Return the [X, Y] coordinate for the center point of the cell that contains the specified text.  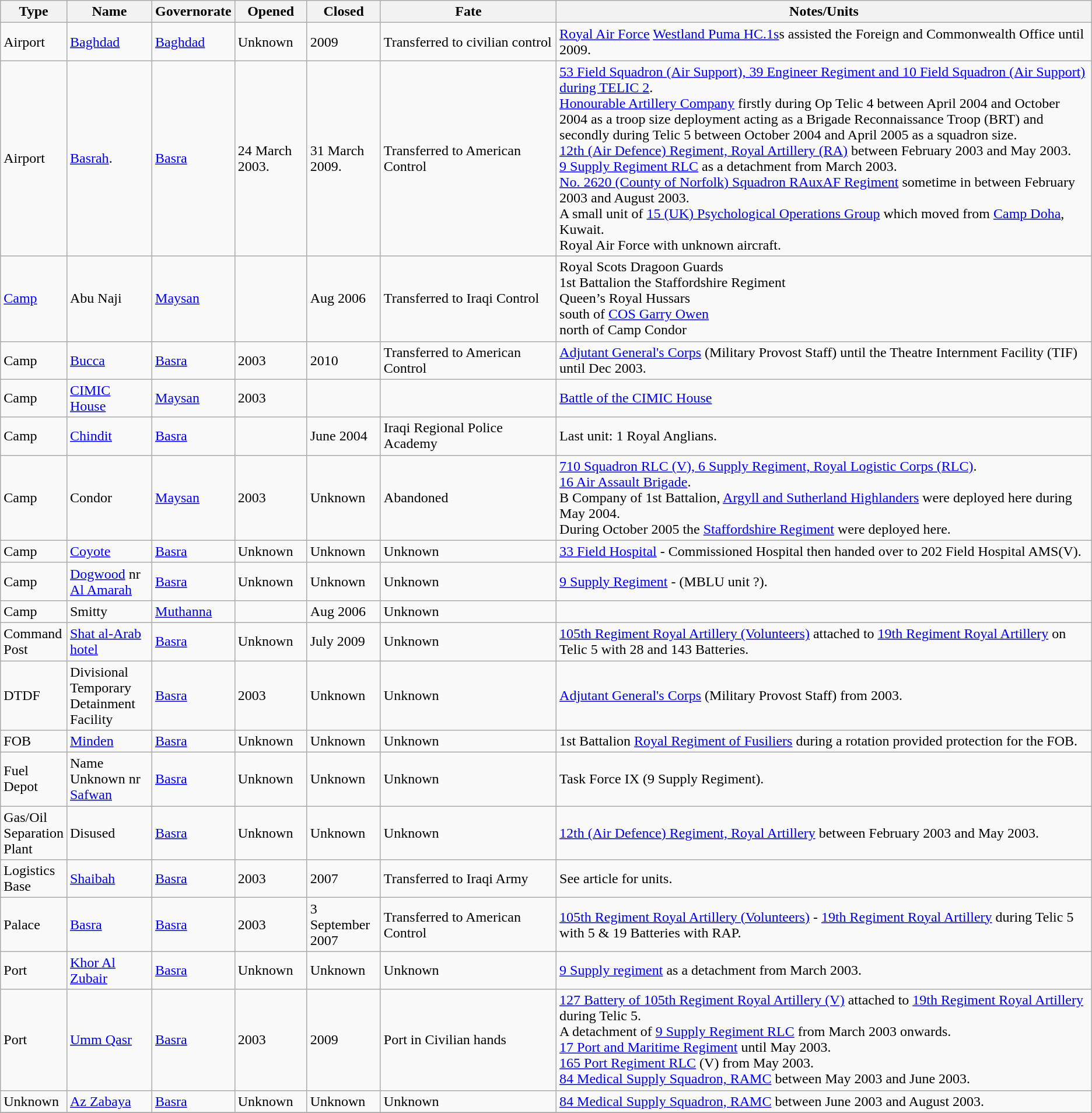
Type [34, 12]
CIMIC House [109, 398]
Royal Air Force Westland Puma HC.1ss assisted the Foreign and Commonwealth Office until 2009. [824, 42]
9 Supply Regiment - (MBLU unit ?). [824, 581]
June 2004 [344, 436]
Palace [34, 925]
Royal Scots Dragoon Guards1st Battalion the Staffordshire RegimentQueen’s Royal Hussars south of COS Garry Owen north of Camp Condor [824, 299]
Gas/Oil Separation Plant [34, 833]
Closed [344, 12]
Opened [271, 12]
See article for units. [824, 878]
Adjutant General's Corps (Military Provost Staff) until the Theatre Internment Facility (TIF) until Dec 2003. [824, 360]
1st Battalion Royal Regiment of Fusiliers during a rotation provided protection for the FOB. [824, 741]
Name [109, 12]
Dogwood nr Al Amarah [109, 581]
Chindit [109, 436]
9 Supply regiment as a detachment from March 2003. [824, 971]
2010 [344, 360]
Khor Al Zubair [109, 971]
Transferred to Iraqi Control [468, 299]
Condor [109, 498]
Fuel Depot [34, 779]
DTDF [34, 695]
Notes/Units [824, 12]
105th Regiment Royal Artillery (Volunteers) attached to 19th Regiment Royal Artillery on Telic 5 with 28 and 143 Batteries. [824, 642]
Az Zabaya [109, 1101]
Governorate [194, 12]
Port in Civilian hands [468, 1039]
31 March 2009. [344, 159]
FOB [34, 741]
3 September 2007 [344, 925]
Transferred to civilian control [468, 42]
2007 [344, 878]
Muthanna [194, 611]
Disused [109, 833]
Iraqi Regional Police Academy [468, 436]
Smitty [109, 611]
Battle of the CIMIC House [824, 398]
Bucca [109, 360]
33 Field Hospital - Commissioned Hospital then handed over to 202 Field Hospital AMS(V). [824, 551]
Divisional Temporary Detainment Facility [109, 695]
24 March 2003. [271, 159]
July 2009 [344, 642]
Transferred to Iraqi Army [468, 878]
Adjutant General's Corps (Military Provost Staff) from 2003. [824, 695]
Command Post [34, 642]
Logistics Base [34, 878]
Name Unknown nr Safwan [109, 779]
Basrah. [109, 159]
Umm Qasr [109, 1039]
105th Regiment Royal Artillery (Volunteers) - 19th Regiment Royal Artillery during Telic 5 with 5 & 19 Batteries with RAP. [824, 925]
Minden [109, 741]
Abandoned [468, 498]
Coyote [109, 551]
84 Medical Supply Squadron, RAMC between June 2003 and August 2003. [824, 1101]
Shaibah [109, 878]
Shat al-Arab hotel [109, 642]
Task Force IX (9 Supply Regiment). [824, 779]
Last unit: 1 Royal Anglians. [824, 436]
Fate [468, 12]
12th (Air Defence) Regiment, Royal Artillery between February 2003 and May 2003. [824, 833]
Abu Naji [109, 299]
